Extract the [X, Y] coordinate from the center of the cell holding the provided text.  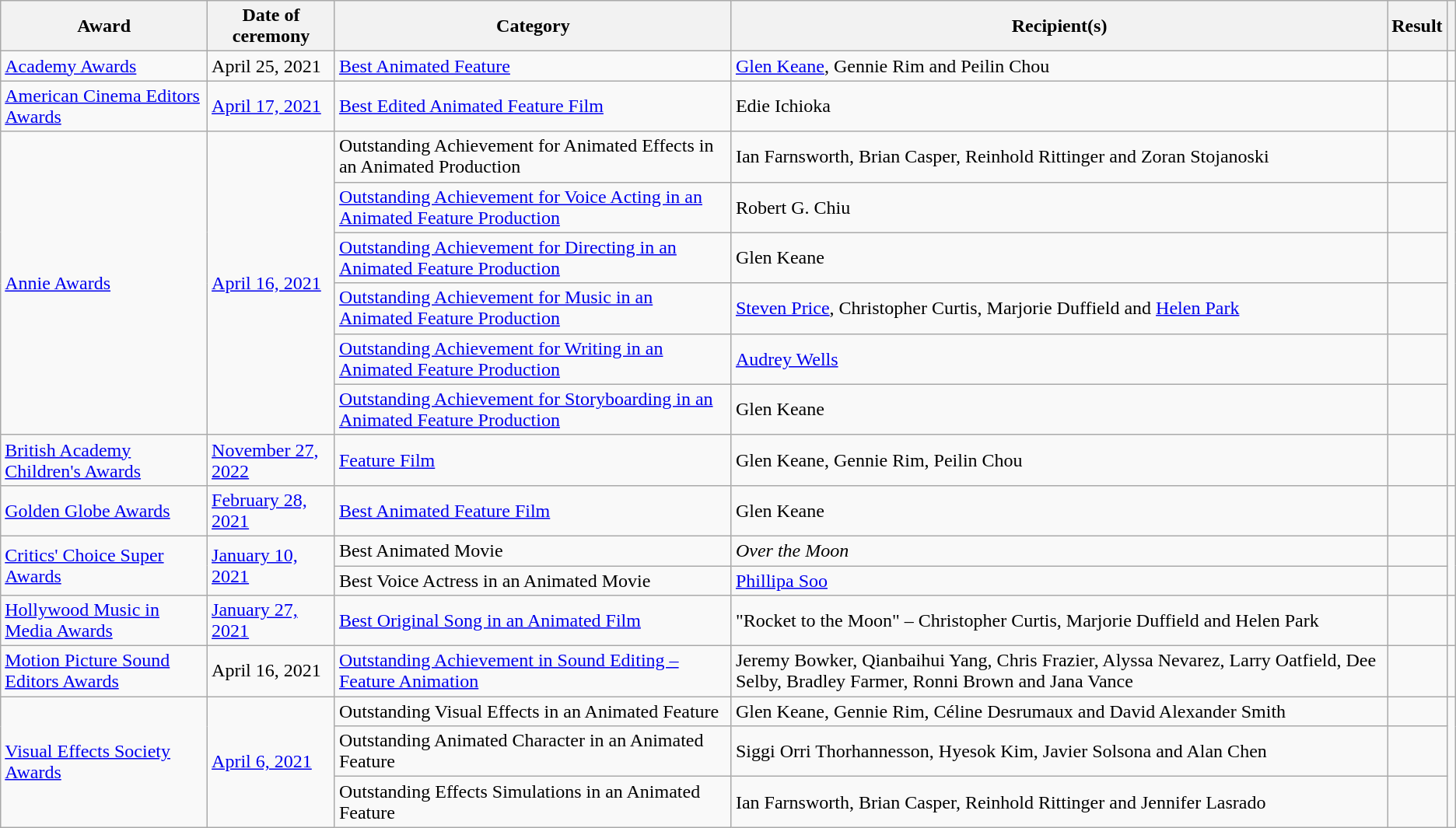
Best Animated Feature [533, 66]
Outstanding Achievement for Directing in an Animated Feature Production [533, 258]
Ian Farnsworth, Brian Casper, Reinhold Rittinger and Jennifer Lasrado [1059, 802]
Outstanding Achievement for Music in an Animated Feature Production [533, 308]
Motion Picture Sound Editors Awards [104, 672]
Outstanding Visual Effects in an Animated Feature [533, 711]
Edie Ichioka [1059, 106]
Robert G. Chiu [1059, 207]
British Academy Children's Awards [104, 460]
Critics' Choice Super Awards [104, 565]
Best Animated Movie [533, 550]
Outstanding Achievement for Animated Effects in an Animated Production [533, 157]
Outstanding Achievement for Storyboarding in an Animated Feature Production [533, 409]
Best Original Song in an Animated Film [533, 620]
Jeremy Bowker, Qianbaihui Yang, Chris Frazier, Alyssa Nevarez, Larry Oatfield, Dee Selby, Bradley Farmer, Ronni Brown and Jana Vance [1059, 672]
Siggi Orri Thorhannesson, Hyesok Kim, Javier Solsona and Alan Chen [1059, 751]
January 10, 2021 [271, 565]
Date of ceremony [271, 26]
Visual Effects Society Awards [104, 762]
"Rocket to the Moon" – Christopher Curtis, Marjorie Duffield and Helen Park [1059, 620]
Best Voice Actress in an Animated Movie [533, 581]
Golden Globe Awards [104, 510]
Glen Keane, Gennie Rim and Peilin Chou [1059, 66]
Best Edited Animated Feature Film [533, 106]
Steven Price, Christopher Curtis, Marjorie Duffield and Helen Park [1059, 308]
Category [533, 26]
Result [1417, 26]
Annie Awards [104, 283]
Outstanding Achievement for Writing in an Animated Feature Production [533, 359]
Outstanding Achievement for Voice Acting in an Animated Feature Production [533, 207]
Outstanding Animated Character in an Animated Feature [533, 751]
Glen Keane, Gennie Rim, Céline Desrumaux and David Alexander Smith [1059, 711]
April 6, 2021 [271, 762]
Outstanding Effects Simulations in an Animated Feature [533, 802]
American Cinema Editors Awards [104, 106]
Academy Awards [104, 66]
Best Animated Feature Film [533, 510]
Glen Keane, Gennie Rim, Peilin Chou [1059, 460]
November 27, 2022 [271, 460]
January 27, 2021 [271, 620]
April 17, 2021 [271, 106]
February 28, 2021 [271, 510]
Audrey Wells [1059, 359]
Outstanding Achievement in Sound Editing – Feature Animation [533, 672]
Hollywood Music in Media Awards [104, 620]
Award [104, 26]
Over the Moon [1059, 550]
Phillipa Soo [1059, 581]
Recipient(s) [1059, 26]
Feature Film [533, 460]
April 25, 2021 [271, 66]
Ian Farnsworth, Brian Casper, Reinhold Rittinger and Zoran Stojanoski [1059, 157]
